Extract the [x, y] coordinate from the center of the cell holding the provided text.  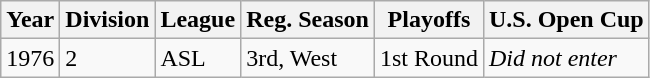
U.S. Open Cup [566, 20]
Playoffs [428, 20]
3rd, West [308, 58]
ASL [198, 58]
2 [108, 58]
1st Round [428, 58]
Reg. Season [308, 20]
Division [108, 20]
League [198, 20]
1976 [30, 58]
Did not enter [566, 58]
Year [30, 20]
